Scan for the cell matching the given text and deliver its (x, y) coordinate at center. 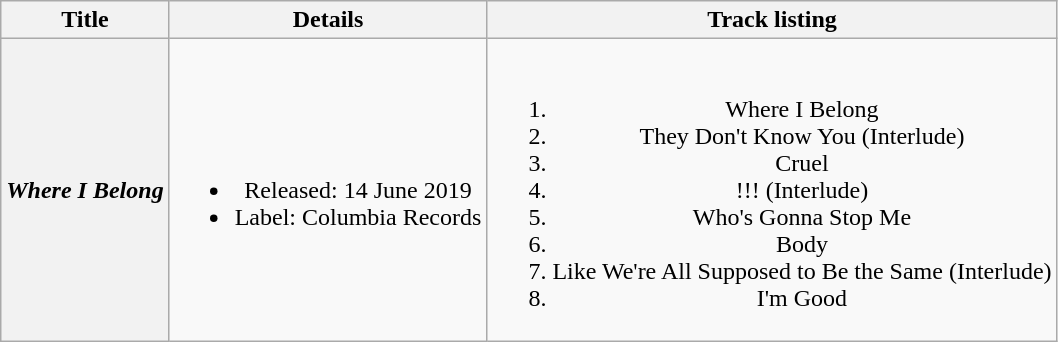
Where I BelongThey Don't Know You (Interlude)Cruel!!! (Interlude)Who's Gonna Stop MeBodyLike We're All Supposed to Be the Same (Interlude)I'm Good (772, 190)
Details (328, 20)
Where I Belong (85, 190)
Released: 14 June 2019Label: Columbia Records (328, 190)
Track listing (772, 20)
Title (85, 20)
